Capture the cell that displays the provided text and extract its (X, Y) central coordinate. 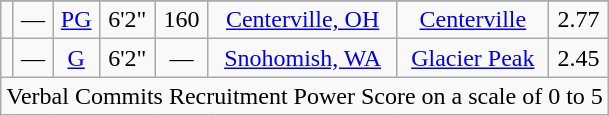
2.77 (578, 20)
PG (76, 20)
Glacier Peak (472, 58)
Verbal Commits Recruitment Power Score on a scale of 0 to 5 (305, 96)
2.45 (578, 58)
Centerville (472, 20)
G (76, 58)
Snohomish, WA (302, 58)
160 (182, 20)
Centerville, OH (302, 20)
